Locate the cell with the specified text and output its (X, Y) center coordinate. 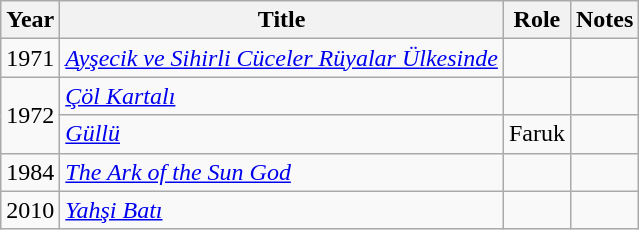
1971 (30, 58)
1984 (30, 172)
Faruk (536, 134)
1972 (30, 115)
Title (282, 20)
Güllü (282, 134)
Ayşecik ve Sihirli Cüceler Rüyalar Ülkesinde (282, 58)
The Ark of the Sun God (282, 172)
Çöl Kartalı (282, 96)
Yahşi Batı (282, 210)
Year (30, 20)
Notes (604, 20)
Role (536, 20)
2010 (30, 210)
